Return the (x, y) coordinate for the center point of the cell that contains the specified text.  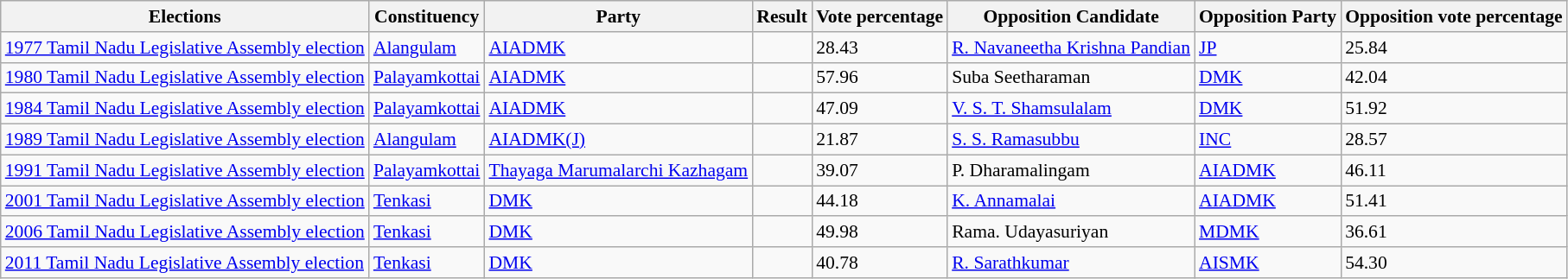
28.57 (1454, 140)
51.41 (1454, 201)
R. Navaneetha Krishna Pandian (1071, 48)
INC (1267, 140)
Party (618, 16)
P. Dharamalingam (1071, 170)
46.11 (1454, 170)
R. Sarathkumar (1071, 263)
AIADMK(J) (618, 140)
1991 Tamil Nadu Legislative Assembly election (185, 170)
39.07 (880, 170)
Opposition Party (1267, 16)
49.98 (880, 232)
47.09 (880, 109)
Suba Seetharaman (1071, 78)
AISMK (1267, 263)
44.18 (880, 201)
Rama. Udayasuriyan (1071, 232)
Thayaga Marumalarchi Kazhagam (618, 170)
40.78 (880, 263)
1984 Tamil Nadu Legislative Assembly election (185, 109)
1989 Tamil Nadu Legislative Assembly election (185, 140)
2011 Tamil Nadu Legislative Assembly election (185, 263)
28.43 (880, 48)
V. S. T. Shamsulalam (1071, 109)
54.30 (1454, 263)
42.04 (1454, 78)
Opposition vote percentage (1454, 16)
1980 Tamil Nadu Legislative Assembly election (185, 78)
57.96 (880, 78)
JP (1267, 48)
S. S. Ramasubbu (1071, 140)
36.61 (1454, 232)
21.87 (880, 140)
Elections (185, 16)
2001 Tamil Nadu Legislative Assembly election (185, 201)
1977 Tamil Nadu Legislative Assembly election (185, 48)
Constituency (427, 16)
Vote percentage (880, 16)
Result (781, 16)
2006 Tamil Nadu Legislative Assembly election (185, 232)
25.84 (1454, 48)
Opposition Candidate (1071, 16)
K. Annamalai (1071, 201)
MDMK (1267, 232)
51.92 (1454, 109)
